Detect which cell encompasses the target text, then output its (X, Y) center coordinate. 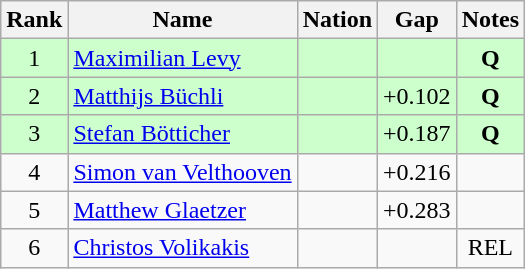
1 (34, 58)
+0.216 (418, 172)
5 (34, 210)
Nation (337, 20)
Christos Volikakis (182, 248)
Maximilian Levy (182, 58)
Gap (418, 20)
+0.102 (418, 96)
Rank (34, 20)
6 (34, 248)
Notes (490, 20)
Simon van Velthooven (182, 172)
REL (490, 248)
3 (34, 134)
+0.283 (418, 210)
2 (34, 96)
+0.187 (418, 134)
Matthew Glaetzer (182, 210)
4 (34, 172)
Stefan Bötticher (182, 134)
Matthijs Büchli (182, 96)
Name (182, 20)
